Capture the cell that displays the provided text and extract its [x, y] central coordinate. 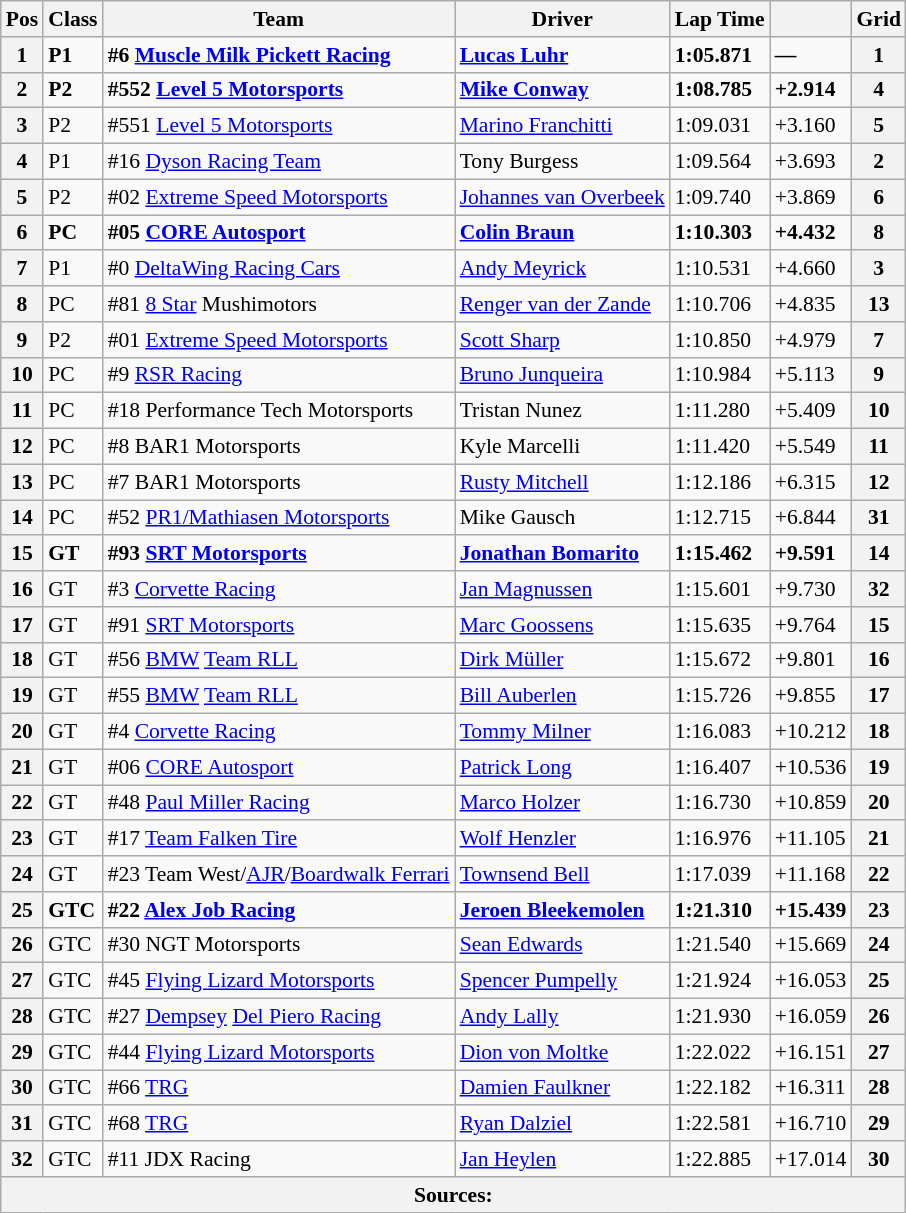
1:10.303 [720, 233]
+16.053 [811, 981]
#552 Level 5 Motorsports [279, 90]
Marino Franchitti [562, 126]
#11 JDX Racing [279, 1159]
#68 TRG [279, 1124]
#18 Performance Tech Motorsports [279, 411]
Sean Edwards [562, 945]
+5.113 [811, 375]
Bill Auberlen [562, 696]
#93 SRT Motorsports [279, 554]
1:22.182 [720, 1088]
#17 Team Falken Tire [279, 839]
#9 RSR Racing [279, 375]
1:11.420 [720, 447]
+15.669 [811, 945]
1:15.672 [720, 660]
Rusty Mitchell [562, 482]
1:16.083 [720, 732]
#23 Team West/AJR/Boardwalk Ferrari [279, 874]
Scott Sharp [562, 340]
Lap Time [720, 19]
Jan Heylen [562, 1159]
Pos [22, 19]
Wolf Henzler [562, 839]
Kyle Marcelli [562, 447]
#66 TRG [279, 1088]
#8 BAR1 Motorsports [279, 447]
1:10.531 [720, 269]
#05 CORE Autosport [279, 233]
Team [279, 19]
#02 Extreme Speed Motorsports [279, 197]
#551 Level 5 Motorsports [279, 126]
1:10.706 [720, 304]
+16.710 [811, 1124]
+15.439 [811, 910]
+4.979 [811, 340]
+10.859 [811, 803]
1:12.186 [720, 482]
— [811, 55]
#56 BMW Team RLL [279, 660]
1:15.462 [720, 554]
+5.409 [811, 411]
1:16.730 [720, 803]
Mike Gausch [562, 518]
1:09.031 [720, 126]
#91 SRT Motorsports [279, 625]
Tony Burgess [562, 162]
1:22.885 [720, 1159]
1:09.740 [720, 197]
+16.059 [811, 1017]
+4.835 [811, 304]
1:08.785 [720, 90]
1:15.726 [720, 696]
Sources: [454, 1195]
1:10.984 [720, 375]
Class [72, 19]
Marc Goossens [562, 625]
+9.730 [811, 589]
Johannes van Overbeek [562, 197]
#30 NGT Motorsports [279, 945]
#52 PR1/Mathiasen Motorsports [279, 518]
+3.160 [811, 126]
Grid [878, 19]
1:17.039 [720, 874]
#16 Dyson Racing Team [279, 162]
Colin Braun [562, 233]
#01 Extreme Speed Motorsports [279, 340]
#3 Corvette Racing [279, 589]
1:22.022 [720, 1052]
1:21.540 [720, 945]
+4.432 [811, 233]
+5.549 [811, 447]
#0 DeltaWing Racing Cars [279, 269]
1:21.310 [720, 910]
1:22.581 [720, 1124]
Renger van der Zande [562, 304]
Jeroen Bleekemolen [562, 910]
+9.591 [811, 554]
+16.311 [811, 1088]
+6.844 [811, 518]
Townsend Bell [562, 874]
#7 BAR1 Motorsports [279, 482]
1:16.407 [720, 767]
1:21.924 [720, 981]
1:11.280 [720, 411]
#06 CORE Autosport [279, 767]
+4.660 [811, 269]
1:21.930 [720, 1017]
#45 Flying Lizard Motorsports [279, 981]
+10.536 [811, 767]
Mike Conway [562, 90]
+3.693 [811, 162]
+9.855 [811, 696]
1:15.601 [720, 589]
#27 Dempsey Del Piero Racing [279, 1017]
Bruno Junqueira [562, 375]
+3.869 [811, 197]
Marco Holzer [562, 803]
1:12.715 [720, 518]
#22 Alex Job Racing [279, 910]
Dion von Moltke [562, 1052]
Lucas Luhr [562, 55]
Tommy Milner [562, 732]
1:15.635 [720, 625]
Spencer Pumpelly [562, 981]
Jan Magnussen [562, 589]
Jonathan Bomarito [562, 554]
+6.315 [811, 482]
#4 Corvette Racing [279, 732]
#55 BMW Team RLL [279, 696]
+2.914 [811, 90]
#81 8 Star Mushimotors [279, 304]
Damien Faulkner [562, 1088]
#44 Flying Lizard Motorsports [279, 1052]
Andy Lally [562, 1017]
Ryan Dalziel [562, 1124]
+16.151 [811, 1052]
Dirk Müller [562, 660]
Patrick Long [562, 767]
1:10.850 [720, 340]
1:05.871 [720, 55]
Andy Meyrick [562, 269]
#6 Muscle Milk Pickett Racing [279, 55]
#48 Paul Miller Racing [279, 803]
+9.801 [811, 660]
+9.764 [811, 625]
1:09.564 [720, 162]
+11.105 [811, 839]
Tristan Nunez [562, 411]
+10.212 [811, 732]
+11.168 [811, 874]
Driver [562, 19]
+17.014 [811, 1159]
1:16.976 [720, 839]
